Detect which cell encompasses the target text, then output its (x, y) center coordinate. 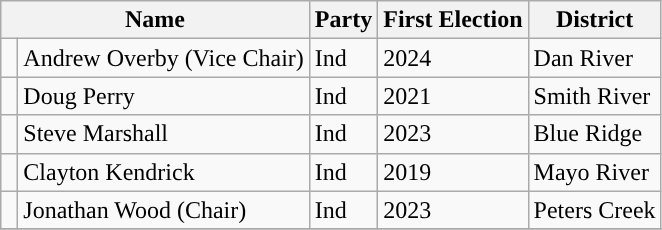
Peters Creek (594, 210)
2021 (453, 96)
2024 (453, 58)
First Election (453, 20)
Doug Perry (164, 96)
Andrew Overby (Vice Chair) (164, 58)
Smith River (594, 96)
Dan River (594, 58)
Clayton Kendrick (164, 172)
Jonathan Wood (Chair) (164, 210)
Mayo River (594, 172)
Party (343, 20)
District (594, 20)
Blue Ridge (594, 134)
Name (156, 20)
2019 (453, 172)
Steve Marshall (164, 134)
